Determine the [x, y] coordinate at the center of the cell enclosing the given text.  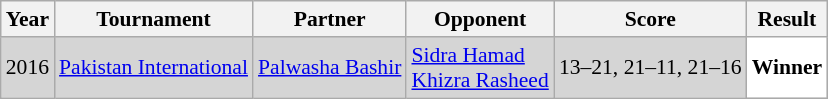
Pakistan International [154, 68]
Winner [788, 68]
Palwasha Bashir [330, 68]
Tournament [154, 19]
Result [788, 19]
Score [650, 19]
Year [28, 19]
Partner [330, 19]
13–21, 21–11, 21–16 [650, 68]
Sidra Hamad Khizra Rasheed [480, 68]
Opponent [480, 19]
2016 [28, 68]
